From the cell containing the given text, extract its center point as (X, Y) coordinate. 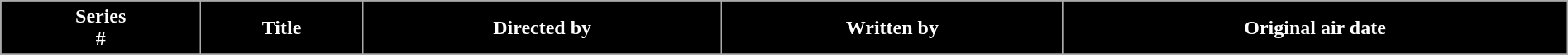
Directed by (543, 28)
Original air date (1315, 28)
Title (282, 28)
Written by (892, 28)
Series# (101, 28)
